Scan for the cell matching the given text and deliver its (x, y) coordinate at center. 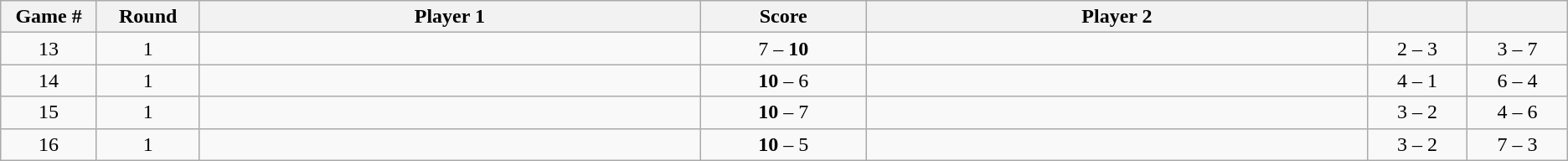
3 – 7 (1518, 49)
6 – 4 (1518, 80)
15 (49, 112)
10 – 6 (784, 80)
14 (49, 80)
7 – 3 (1518, 144)
13 (49, 49)
Player 2 (1117, 17)
7 – 10 (784, 49)
4 – 6 (1518, 112)
Round (147, 17)
4 – 1 (1417, 80)
Player 1 (449, 17)
Score (784, 17)
2 – 3 (1417, 49)
16 (49, 144)
10 – 7 (784, 112)
10 – 5 (784, 144)
Game # (49, 17)
